Extract the (x, y) coordinate from the center of the cell holding the provided text.  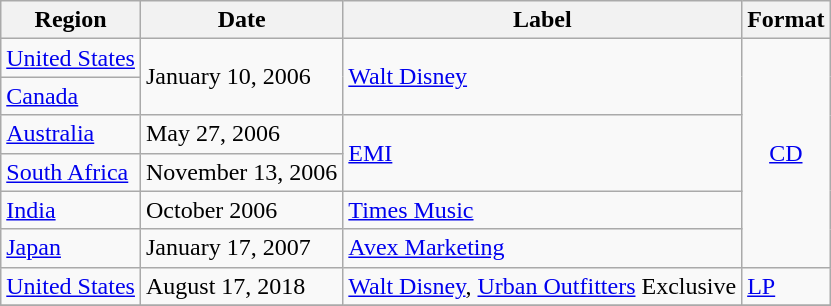
August 17, 2018 (241, 286)
Canada (71, 96)
Label (542, 20)
Times Music (542, 210)
Format (786, 20)
South Africa (71, 172)
India (71, 210)
November 13, 2006 (241, 172)
October 2006 (241, 210)
Date (241, 20)
Walt Disney, Urban Outfitters Exclusive (542, 286)
Region (71, 20)
EMI (542, 153)
Australia (71, 134)
January 17, 2007 (241, 248)
Walt Disney (542, 77)
May 27, 2006 (241, 134)
LP (786, 286)
Japan (71, 248)
CD (786, 153)
January 10, 2006 (241, 77)
Avex Marketing (542, 248)
